Output the (x, y) coordinate of the center of the cell containing the given text.  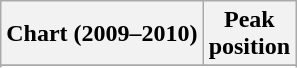
Chart (2009–2010) (102, 34)
Peakposition (249, 34)
